Capture the cell that displays the provided text and extract its [X, Y] central coordinate. 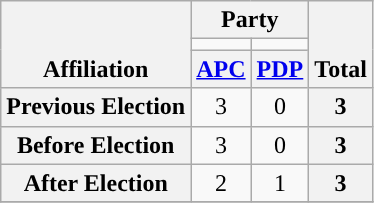
Previous Election [96, 107]
Affiliation [96, 44]
After Election [96, 183]
Party [250, 20]
2 [221, 183]
1 [280, 183]
APC [221, 69]
Total [341, 44]
Before Election [96, 145]
PDP [280, 69]
